From the cell containing the given text, extract its center point as [X, Y] coordinate. 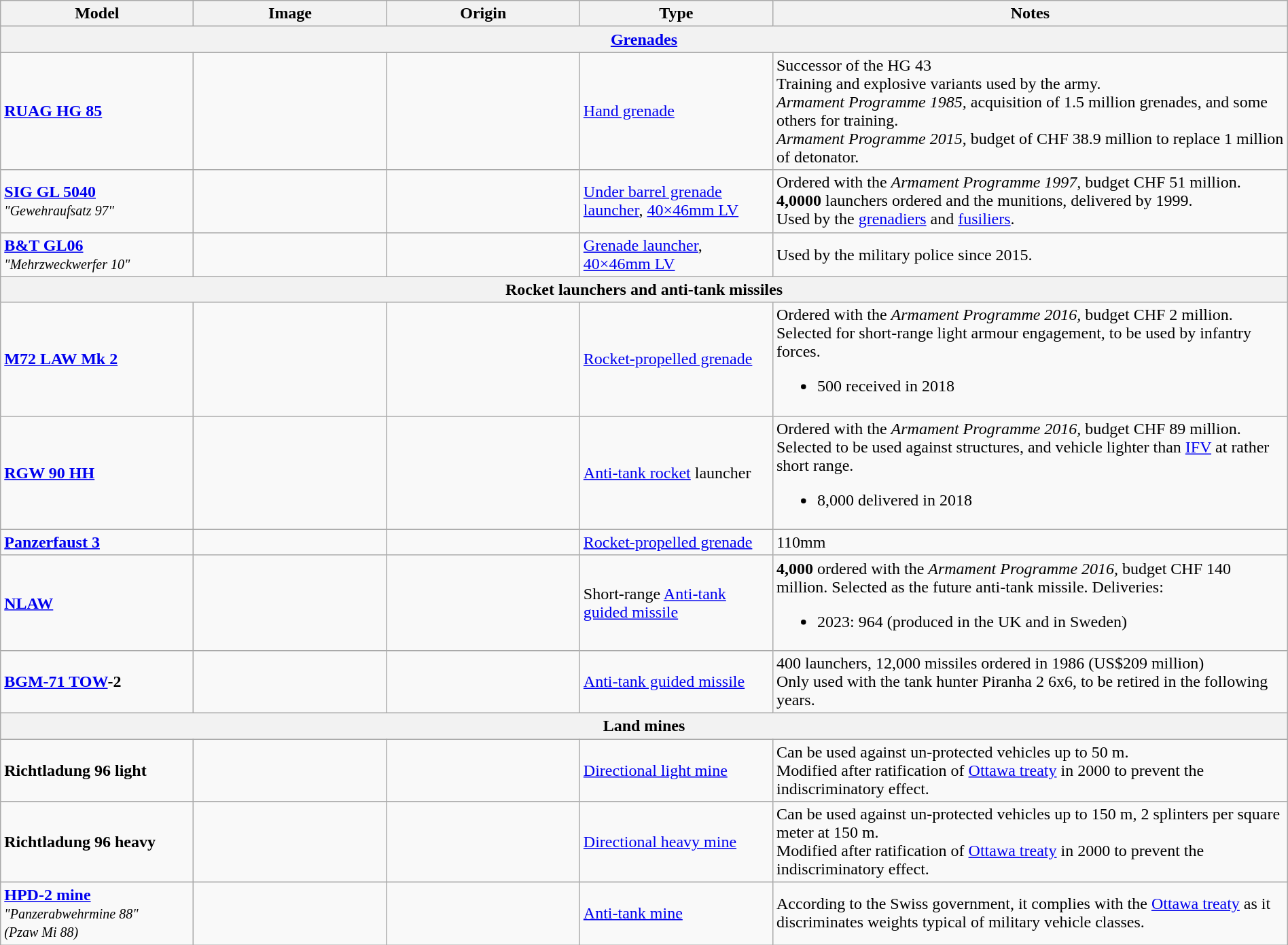
B&T GL06"Mehrzweckwerfer 10" [97, 254]
RUAG HG 85 [97, 111]
Short-range Anti-tank guided missile [676, 603]
Anti-tank mine [676, 914]
Hand grenade [676, 111]
Under barrel grenade launcher, 40×46mm LV [676, 201]
Can be used against un-protected vehicles up to 50 m.Modified after ratification of Ottawa treaty in 2000 to prevent the indiscriminatory effect. [1030, 770]
Rocket launchers and anti-tank missiles [644, 289]
Land mines [644, 726]
Anti-tank guided missile [676, 681]
Origin [483, 14]
Used by the military police since 2015. [1030, 254]
Richtladung 96 heavy [97, 842]
According to the Swiss government, it complies with the Ottawa treaty as it discriminates weights typical of military vehicle classes. [1030, 914]
Grenades [644, 39]
NLAW [97, 603]
400 launchers, 12,000 missiles ordered in 1986 (US$209 million) Only used with the tank hunter Piranha 2 6x6, to be retired in the following years. [1030, 681]
Grenade launcher, 40×46mm LV [676, 254]
Directional heavy mine [676, 842]
Model [97, 14]
Panzerfaust 3 [97, 542]
M72 LAW Mk 2 [97, 359]
Richtladung 96 light [97, 770]
Notes [1030, 14]
SIG GL 5040"Gewehraufsatz 97" [97, 201]
RGW 90 HH [97, 473]
Type [676, 14]
110mm [1030, 542]
BGM-71 TOW-2 [97, 681]
Image [290, 14]
Directional light mine [676, 770]
HPD-2 mine"Panzerabwehrmine 88" (Pzaw Mi 88) [97, 914]
Anti-tank rocket launcher [676, 473]
